Pinpoint the cell where the given text exists, returning its (x, y) midpoint coordinate. 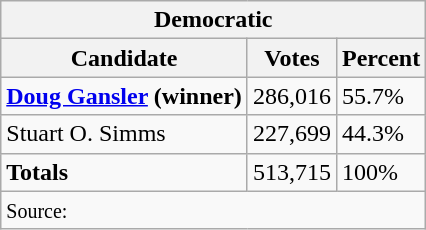
44.3% (380, 134)
Percent (380, 58)
55.7% (380, 96)
227,699 (292, 134)
Votes (292, 58)
286,016 (292, 96)
Democratic (214, 20)
Doug Gansler (winner) (124, 96)
513,715 (292, 172)
100% (380, 172)
Candidate (124, 58)
Source: (214, 210)
Stuart O. Simms (124, 134)
Totals (124, 172)
